Search for the cell housing the specified text and yield its [X, Y] center coordinate. 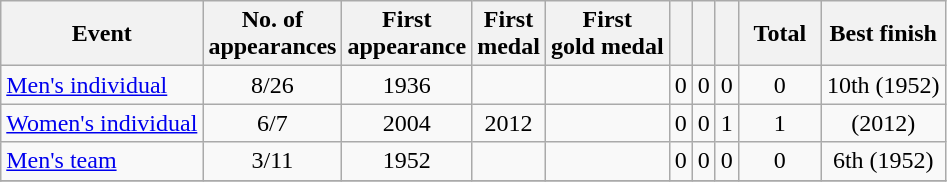
6th (1952) [883, 161]
10th (1952) [883, 85]
1936 [407, 85]
Men's team [102, 161]
Event [102, 34]
3/11 [272, 161]
Women's individual [102, 123]
Firstmedal [509, 34]
Total [780, 34]
Men's individual [102, 85]
1952 [407, 161]
Firstgold medal [607, 34]
(2012) [883, 123]
2012 [509, 123]
2004 [407, 123]
Best finish [883, 34]
Firstappearance [407, 34]
6/7 [272, 123]
8/26 [272, 85]
No. ofappearances [272, 34]
